Identify which cell holds the provided text, then report its (X, Y) central coordinate. 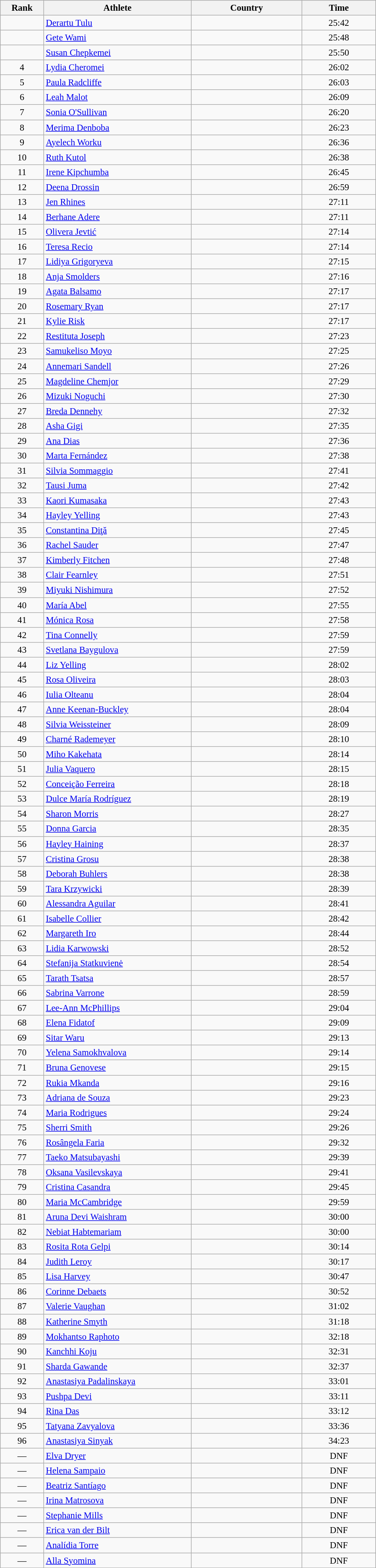
31:02 (339, 1307)
Sharda Gawande (117, 1366)
88 (22, 1321)
Adriana de Souza (117, 1097)
15 (22, 232)
Rosemary Ryan (117, 307)
28:37 (339, 844)
Lidia Karwowski (117, 948)
29:23 (339, 1097)
53 (22, 799)
68 (22, 1023)
Rina Das (117, 1411)
54 (22, 814)
Kimberly Fitchen (117, 560)
28:52 (339, 948)
34 (22, 515)
Sabrina Varrone (117, 993)
Mokhantso Raphoto (117, 1337)
25 (22, 381)
Deborah Buhlers (117, 874)
Country (247, 8)
Donna Garcia (117, 829)
Tina Connelly (117, 635)
Lidiya Grigoryeva (117, 262)
17 (22, 262)
Rosa Oliveira (117, 680)
Tarath Tsatsa (117, 978)
Liz Yelling (117, 665)
27:41 (339, 471)
77 (22, 1157)
31:18 (339, 1321)
Anne Keenan-Buckley (117, 710)
85 (22, 1277)
46 (22, 694)
28:02 (339, 665)
31 (22, 471)
Silvia Sommaggio (117, 471)
21 (22, 321)
61 (22, 918)
Iulia Olteanu (117, 694)
29:09 (339, 1023)
60 (22, 904)
Aruna Devi Waishram (117, 1217)
26 (22, 396)
49 (22, 739)
16 (22, 247)
59 (22, 889)
28:41 (339, 904)
30:47 (339, 1277)
28:44 (339, 933)
82 (22, 1232)
Jen Rhines (117, 202)
27:42 (339, 486)
Ana Dias (117, 441)
25:50 (339, 53)
24 (22, 366)
50 (22, 754)
28:54 (339, 963)
Sherri Smith (117, 1127)
11 (22, 172)
19 (22, 291)
29:24 (339, 1113)
Rachel Sauder (117, 545)
Taeko Matsubayashi (117, 1157)
45 (22, 680)
Cristina Casandra (117, 1187)
Katherine Smyth (117, 1321)
26:09 (339, 97)
Corinne Debaets (117, 1292)
Alla Syomina (117, 1560)
29:59 (339, 1202)
Analídia Torre (117, 1545)
33:12 (339, 1411)
Restituta Joseph (117, 336)
Judith Leroy (117, 1262)
80 (22, 1202)
33 (22, 501)
Svetlana Baygulova (117, 650)
Gete Wami (117, 38)
Merima Denboba (117, 127)
27:30 (339, 396)
42 (22, 635)
Nebiat Habtemariam (117, 1232)
23 (22, 351)
Hayley Yelling (117, 515)
Anja Smolders (117, 277)
63 (22, 948)
Stephanie Mills (117, 1516)
14 (22, 217)
33:11 (339, 1396)
Rank (22, 8)
Rosita Rota Gelpi (117, 1247)
28:42 (339, 918)
Pushpa Devi (117, 1396)
27:47 (339, 545)
29:14 (339, 1053)
32:18 (339, 1337)
27 (22, 411)
Kanchhi Koju (117, 1351)
Sitar Waru (117, 1038)
33:36 (339, 1426)
4 (22, 68)
Helena Sampaio (117, 1471)
10 (22, 157)
26:59 (339, 187)
28:18 (339, 784)
Anastasiya Padalinskaya (117, 1381)
7 (22, 112)
Leah Malot (117, 97)
41 (22, 620)
26:23 (339, 127)
43 (22, 650)
Lee-Ann McPhillips (117, 1008)
Lisa Harvey (117, 1277)
30 (22, 456)
27:23 (339, 336)
25:48 (339, 38)
Agata Balsamo (117, 291)
Teresa Recio (117, 247)
Erica van der Bilt (117, 1531)
84 (22, 1262)
30:14 (339, 1247)
Asha Gigi (117, 426)
48 (22, 724)
83 (22, 1247)
37 (22, 560)
26:36 (339, 142)
Sonia O'Sullivan (117, 112)
Susan Chepkemei (117, 53)
18 (22, 277)
28 (22, 426)
27:36 (339, 441)
72 (22, 1083)
33:01 (339, 1381)
75 (22, 1127)
27:58 (339, 620)
Yelena Samokhvalova (117, 1053)
27:16 (339, 277)
28:35 (339, 829)
28:39 (339, 889)
38 (22, 575)
90 (22, 1351)
Julia Vaquero (117, 769)
Oksana Vasilevskaya (117, 1172)
32 (22, 486)
Sharon Morris (117, 814)
Lydia Cheromei (117, 68)
12 (22, 187)
79 (22, 1187)
Annemari Sandell (117, 366)
78 (22, 1172)
30:52 (339, 1292)
27:48 (339, 560)
Olivera Jevtić (117, 232)
67 (22, 1008)
40 (22, 605)
96 (22, 1441)
26:20 (339, 112)
65 (22, 978)
51 (22, 769)
Time (339, 8)
29:39 (339, 1157)
66 (22, 993)
Maria McCambridge (117, 1202)
Athlete (117, 8)
Stefanija Statkuvienė (117, 963)
27:29 (339, 381)
36 (22, 545)
5 (22, 83)
55 (22, 829)
47 (22, 710)
29:13 (339, 1038)
27:51 (339, 575)
28:10 (339, 739)
Bruna Genovese (117, 1068)
Kylie Risk (117, 321)
27:38 (339, 456)
Alessandra Aguilar (117, 904)
27:25 (339, 351)
28:57 (339, 978)
Irina Matrosova (117, 1500)
Irene Kipchumba (117, 172)
70 (22, 1053)
Elva Dryer (117, 1456)
Anastasiya Sinyak (117, 1441)
Miyuki Nishimura (117, 590)
Clair Fearnley (117, 575)
Kaori Kumasaka (117, 501)
29:26 (339, 1127)
Tatyana Zavyalova (117, 1426)
39 (22, 590)
Tara Krzywicki (117, 889)
29:41 (339, 1172)
52 (22, 784)
74 (22, 1113)
28:19 (339, 799)
Mónica Rosa (117, 620)
Berhane Adere (117, 217)
Cristina Grosu (117, 859)
64 (22, 963)
86 (22, 1292)
Beatriz Santíago (117, 1486)
8 (22, 127)
27:52 (339, 590)
20 (22, 307)
71 (22, 1068)
Ruth Kutol (117, 157)
Isabelle Collier (117, 918)
28:14 (339, 754)
29 (22, 441)
94 (22, 1411)
44 (22, 665)
29:15 (339, 1068)
Valerie Vaughan (117, 1307)
69 (22, 1038)
28:27 (339, 814)
34:23 (339, 1441)
Derartu Tulu (117, 23)
Charné Rademeyer (117, 739)
87 (22, 1307)
Dulce María Rodríguez (117, 799)
25:42 (339, 23)
Ayelech Worku (117, 142)
89 (22, 1337)
27:45 (339, 530)
81 (22, 1217)
26:03 (339, 83)
9 (22, 142)
6 (22, 97)
28:09 (339, 724)
57 (22, 859)
27:26 (339, 366)
Rosângela Faria (117, 1142)
13 (22, 202)
91 (22, 1366)
92 (22, 1381)
Silvia Weissteiner (117, 724)
27:35 (339, 426)
93 (22, 1396)
32:37 (339, 1366)
27:15 (339, 262)
29:45 (339, 1187)
Constantina Diţă (117, 530)
Rukia Mkanda (117, 1083)
28:03 (339, 680)
73 (22, 1097)
María Abel (117, 605)
58 (22, 874)
32:31 (339, 1351)
27:55 (339, 605)
Miho Kakehata (117, 754)
62 (22, 933)
76 (22, 1142)
28:15 (339, 769)
27:32 (339, 411)
Marta Fernández (117, 456)
29:16 (339, 1083)
Conceição Ferreira (117, 784)
Samukeliso Moyo (117, 351)
Paula Radcliffe (117, 83)
26:45 (339, 172)
56 (22, 844)
35 (22, 530)
Elena Fidatof (117, 1023)
30:17 (339, 1262)
22 (22, 336)
Breda Dennehy (117, 411)
Maria Rodrigues (117, 1113)
Hayley Haining (117, 844)
Deena Drossin (117, 187)
26:02 (339, 68)
Magdeline Chemjor (117, 381)
Mizuki Noguchi (117, 396)
Tausi Juma (117, 486)
29:32 (339, 1142)
Margareth Iro (117, 933)
29:04 (339, 1008)
28:59 (339, 993)
95 (22, 1426)
26:38 (339, 157)
